Locate the cell with the specified text and output its (x, y) center coordinate. 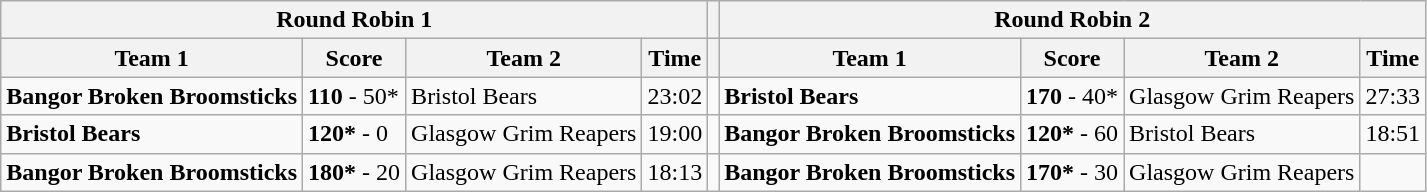
120* - 60 (1072, 134)
120* - 0 (354, 134)
Round Robin 1 (354, 20)
110 - 50* (354, 96)
170* - 30 (1072, 172)
Round Robin 2 (1072, 20)
19:00 (675, 134)
18:51 (1393, 134)
170 - 40* (1072, 96)
23:02 (675, 96)
180* - 20 (354, 172)
18:13 (675, 172)
27:33 (1393, 96)
